Identify which cell holds the provided text, then report its [x, y] central coordinate. 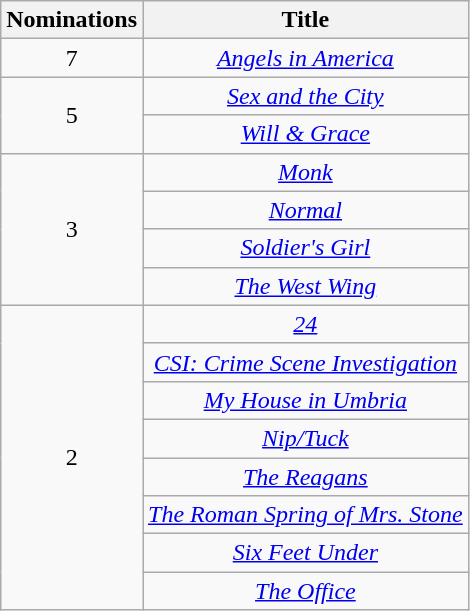
The West Wing [305, 286]
Normal [305, 210]
Six Feet Under [305, 553]
My House in Umbria [305, 400]
Angels in America [305, 58]
3 [72, 229]
24 [305, 324]
Title [305, 20]
Nip/Tuck [305, 438]
Sex and the City [305, 96]
CSI: Crime Scene Investigation [305, 362]
Soldier's Girl [305, 248]
The Office [305, 591]
The Reagans [305, 477]
5 [72, 115]
7 [72, 58]
The Roman Spring of Mrs. Stone [305, 515]
2 [72, 457]
Nominations [72, 20]
Monk [305, 172]
Will & Grace [305, 134]
